Scan for the cell matching the given text and deliver its (x, y) coordinate at center. 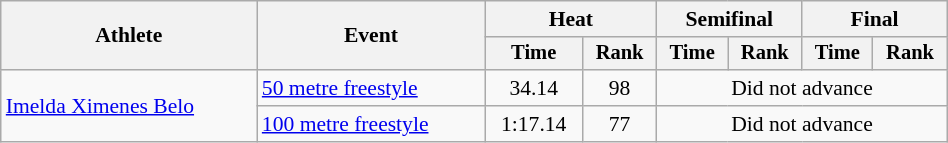
77 (619, 124)
Heat (571, 19)
34.14 (534, 88)
Semifinal (730, 19)
Event (371, 36)
1:17.14 (534, 124)
Final (874, 19)
50 metre freestyle (371, 88)
Athlete (129, 36)
98 (619, 88)
100 metre freestyle (371, 124)
Imelda Ximenes Belo (129, 106)
